Pinpoint the cell where the given text exists, returning its [x, y] midpoint coordinate. 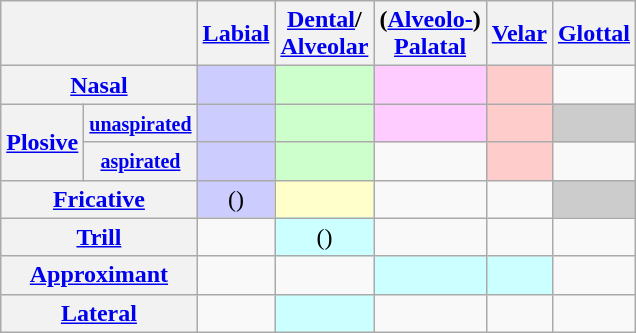
aspirated [140, 161]
Trill [99, 237]
unaspirated [140, 123]
Velar [519, 34]
Dental/Alveolar [324, 34]
Lateral [99, 313]
Fricative [99, 199]
(Alveolo-)Palatal [430, 34]
Nasal [99, 85]
Plosive [42, 142]
Glottal [594, 34]
Labial [236, 34]
Approximant [99, 275]
